Identify which cell holds the provided text, then report its [x, y] central coordinate. 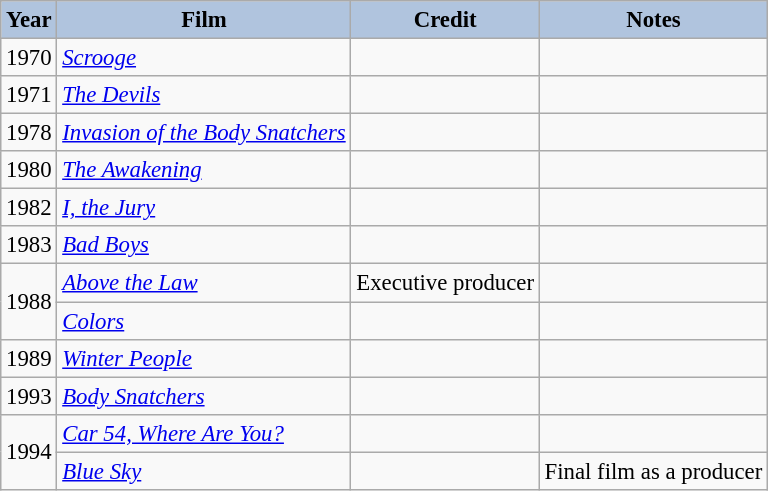
Final film as a producer [653, 471]
Film [204, 20]
I, the Jury [204, 208]
1971 [29, 95]
Winter People [204, 358]
Year [29, 20]
Invasion of the Body Snatchers [204, 133]
Above the Law [204, 283]
1978 [29, 133]
Colors [204, 321]
The Awakening [204, 170]
Notes [653, 20]
Blue Sky [204, 471]
Credit [445, 20]
1994 [29, 452]
1982 [29, 208]
Body Snatchers [204, 396]
The Devils [204, 95]
Executive producer [445, 283]
1983 [29, 245]
1988 [29, 302]
Scrooge [204, 58]
Bad Boys [204, 245]
1989 [29, 358]
Car 54, Where Are You? [204, 433]
1993 [29, 396]
1980 [29, 170]
1970 [29, 58]
